Return the [x, y] coordinate for the center point of the cell that contains the specified text.  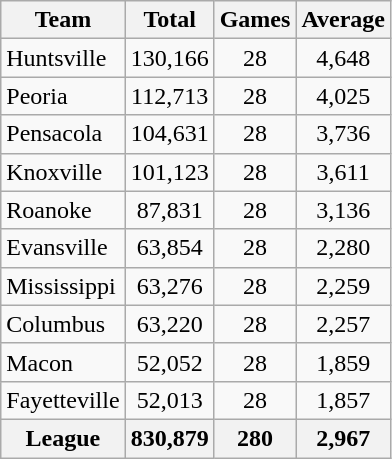
2,967 [344, 438]
Columbus [63, 324]
Evansville [63, 248]
87,831 [170, 210]
Fayetteville [63, 400]
2,280 [344, 248]
52,013 [170, 400]
52,052 [170, 362]
280 [255, 438]
1,859 [344, 362]
League [63, 438]
4,648 [344, 58]
63,854 [170, 248]
Games [255, 20]
830,879 [170, 438]
Team [63, 20]
Knoxville [63, 172]
2,259 [344, 286]
2,257 [344, 324]
Pensacola [63, 134]
3,736 [344, 134]
1,857 [344, 400]
3,611 [344, 172]
Total [170, 20]
4,025 [344, 96]
130,166 [170, 58]
Mississippi [63, 286]
3,136 [344, 210]
112,713 [170, 96]
101,123 [170, 172]
63,276 [170, 286]
Average [344, 20]
104,631 [170, 134]
Peoria [63, 96]
63,220 [170, 324]
Roanoke [63, 210]
Macon [63, 362]
Huntsville [63, 58]
